Identify which cell holds the provided text, then report its [X, Y] central coordinate. 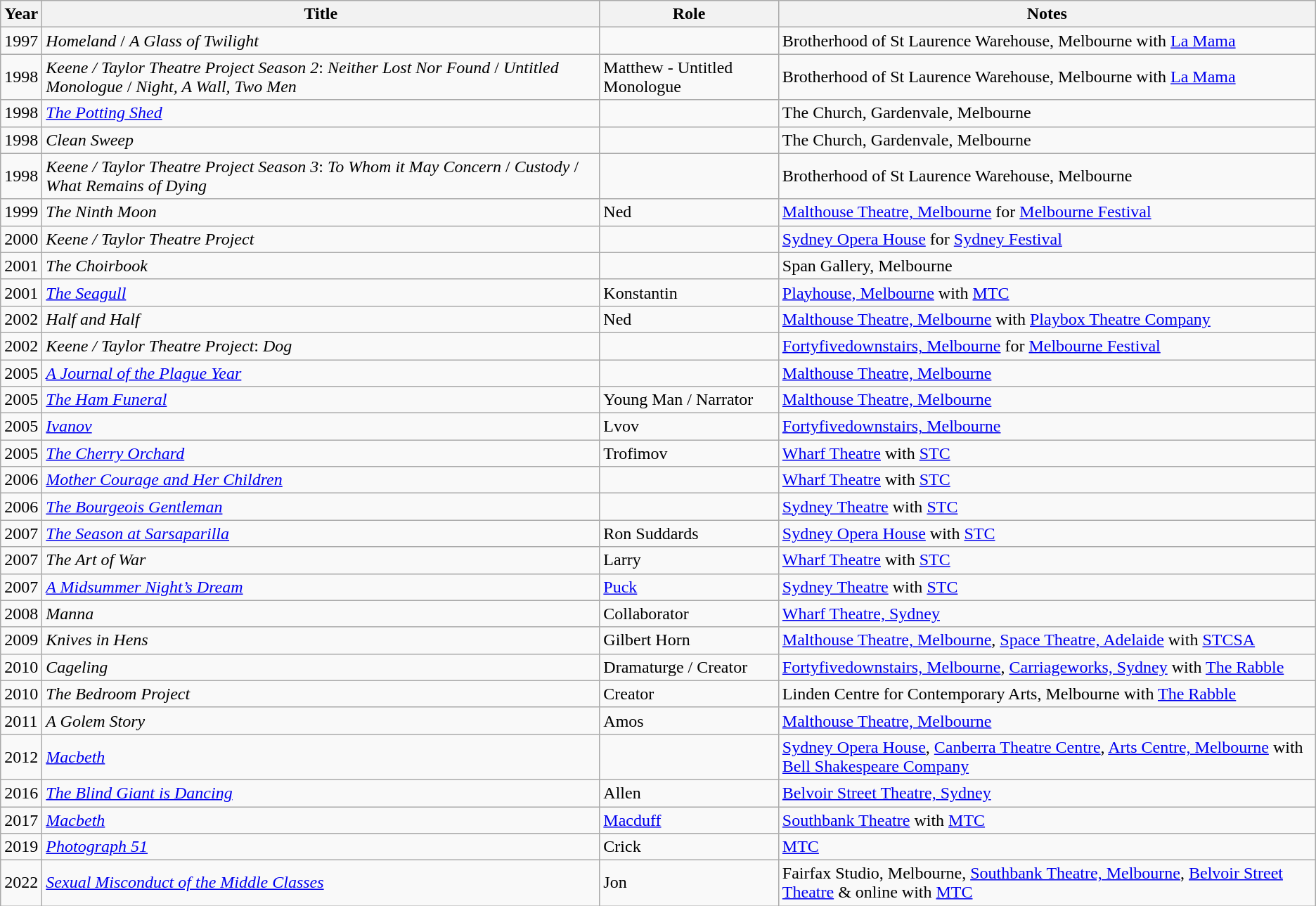
Sydney Opera House with STC [1047, 533]
2016 [21, 793]
2017 [21, 820]
Ivanov [321, 427]
Mother Courage and Her Children [321, 480]
Crick [689, 847]
2019 [21, 847]
Wharf Theatre, Sydney [1047, 614]
1999 [21, 212]
2000 [21, 239]
The Seagull [321, 292]
Malthouse Theatre, Melbourne with Playbox Theatre Company [1047, 319]
The Cherry Orchard [321, 453]
Role [689, 14]
Southbank Theatre with MTC [1047, 820]
Manna [321, 614]
Konstantin [689, 292]
Malthouse Theatre, Melbourne for Melbourne Festival [1047, 212]
Fairfax Studio, Melbourne, Southbank Theatre, Melbourne, Belvoir Street Theatre & online with MTC [1047, 883]
Keene / Taylor Theatre Project: Dog [321, 346]
2009 [21, 640]
The Blind Giant is Dancing [321, 793]
Lvov [689, 427]
Half and Half [321, 319]
The Ninth Moon [321, 212]
Trofimov [689, 453]
Young Man / Narrator [689, 400]
A Journal of the Plague Year [321, 373]
The Bourgeois Gentleman [321, 507]
The Season at Sarsaparilla [321, 533]
A Midsummer Night’s Dream [321, 587]
2022 [21, 883]
Knives in Hens [321, 640]
Sydney Opera House, Canberra Theatre Centre, Arts Centre, Melbourne with Bell Shakespeare Company [1047, 756]
Year [21, 14]
The Choirbook [321, 266]
Playhouse, Melbourne with MTC [1047, 292]
Fortyfivedownstairs, Melbourne [1047, 427]
Brotherhood of St Laurence Warehouse, Melbourne [1047, 176]
Keene / Taylor Theatre Project [321, 239]
Fortyfivedownstairs, Melbourne for Melbourne Festival [1047, 346]
Homeland / A Glass of Twilight [321, 41]
Sydney Opera House for Sydney Festival [1047, 239]
Matthew - Untitled Monologue [689, 77]
MTC [1047, 847]
Creator [689, 694]
A Golem Story [321, 720]
Clean Sweep [321, 140]
Keene / Taylor Theatre Project Season 2: Neither Lost Nor Found / Untitled Monologue / Night, A Wall, Two Men [321, 77]
Larry [689, 560]
2008 [21, 614]
Span Gallery, Melbourne [1047, 266]
The Bedroom Project [321, 694]
Allen [689, 793]
Fortyfivedownstairs, Melbourne, Carriageworks, Sydney with The Rabble [1047, 667]
Dramaturge / Creator [689, 667]
Keene / Taylor Theatre Project Season 3: To Whom it May Concern / Custody / What Remains of Dying [321, 176]
Macduff [689, 820]
Jon [689, 883]
Malthouse Theatre, Melbourne, Space Theatre, Adelaide with STCSA [1047, 640]
The Ham Funeral [321, 400]
Puck [689, 587]
Cageling [321, 667]
Linden Centre for Contemporary Arts, Melbourne with The Rabble [1047, 694]
Gilbert Horn [689, 640]
The Art of War [321, 560]
Title [321, 14]
2011 [21, 720]
Ron Suddards [689, 533]
Amos [689, 720]
Sexual Misconduct of the Middle Classes [321, 883]
Photograph 51 [321, 847]
2012 [21, 756]
The Potting Shed [321, 113]
Notes [1047, 14]
Belvoir Street Theatre, Sydney [1047, 793]
Collaborator [689, 614]
1997 [21, 41]
